Capture the cell that displays the provided text and extract its [X, Y] central coordinate. 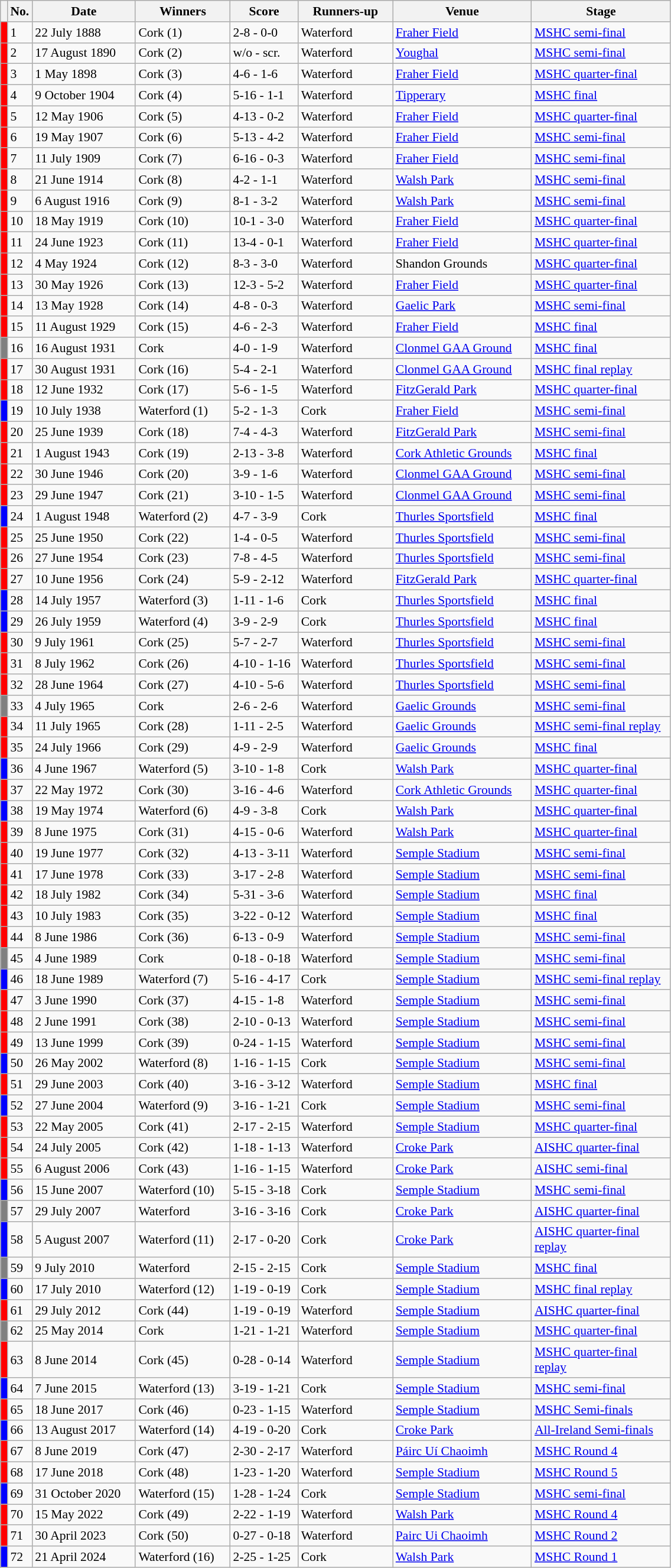
8 [19, 180]
5-4 - 2-1 [265, 369]
Cork (42) [183, 1148]
68 [19, 1473]
Cork (24) [183, 580]
65 [19, 1410]
9 July 2010 [84, 1268]
Waterford (13) [183, 1388]
29 [19, 622]
Date [84, 11]
2-6 - 2-6 [265, 706]
Cork (8) [183, 180]
23 [19, 496]
27 [19, 580]
3-10 - 1-5 [265, 496]
3-16 - 3-16 [265, 1211]
22 May 1972 [84, 790]
Score [265, 11]
Cork (28) [183, 727]
8-3 - 3-0 [265, 264]
54 [19, 1148]
Cork (11) [183, 243]
46 [19, 980]
33 [19, 706]
3-10 - 1-8 [265, 769]
Cork (15) [183, 327]
3-16 - 4-6 [265, 790]
10 June 1956 [84, 580]
Waterford (9) [183, 1106]
Runners-up [346, 11]
8-1 - 3-2 [265, 201]
Cork (23) [183, 558]
Cork (32) [183, 853]
64 [19, 1388]
Cork (33) [183, 874]
Cork (1) [183, 32]
29 June 1947 [84, 496]
63 [19, 1360]
3-16 - 1-21 [265, 1106]
58 [19, 1240]
30 May 1926 [84, 285]
Cork (30) [183, 790]
MSHC Round 2 [601, 1536]
3 [19, 74]
15 May 2022 [84, 1515]
5-2 - 1-3 [265, 411]
15 [19, 327]
59 [19, 1268]
27 June 2004 [84, 1106]
50 [19, 1063]
Páirc Uí Chaoimh [462, 1452]
53 [19, 1127]
4 May 1924 [84, 264]
Cork (12) [183, 264]
19 May 1974 [84, 811]
5 August 2007 [84, 1240]
27 June 1954 [84, 558]
Cork (14) [183, 306]
Cork (49) [183, 1515]
MSHC Semi-finals [601, 1410]
13 May 1928 [84, 306]
43 [19, 916]
AISHC semi-final [601, 1169]
4-2 - 1-1 [265, 180]
2-22 - 1-19 [265, 1515]
Cork (3) [183, 74]
8 July 1962 [84, 664]
2-17 - 2-15 [265, 1127]
5-9 - 2-12 [265, 580]
4-0 - 1-9 [265, 348]
Cork (47) [183, 1452]
Waterford (1) [183, 411]
24 July 1966 [84, 748]
44 [19, 938]
2 June 1991 [84, 1022]
4 [19, 96]
19 June 1977 [84, 853]
Cork (25) [183, 643]
Pairc Ui Chaoimh [462, 1536]
Cork (37) [183, 1001]
47 [19, 1001]
13 [19, 285]
10 July 1983 [84, 916]
1 August 1943 [84, 453]
42 [19, 895]
4-13 - 0-2 [265, 116]
18 June 1989 [84, 980]
4-9 - 3-8 [265, 811]
11 August 1929 [84, 327]
1 [19, 32]
52 [19, 1106]
40 [19, 853]
31 October 2020 [84, 1494]
Cork (2) [183, 53]
Cork (10) [183, 222]
0-24 - 1-15 [265, 1043]
Cork (19) [183, 453]
Cork (45) [183, 1360]
1-18 - 1-13 [265, 1148]
13 June 1999 [84, 1043]
1-28 - 1-24 [265, 1494]
Waterford (11) [183, 1240]
Cork (17) [183, 390]
21 April 2024 [84, 1557]
Cork (21) [183, 496]
14 July 1957 [84, 601]
Venue [462, 11]
20 [19, 432]
No. [19, 11]
16 [19, 348]
Cork (50) [183, 1536]
37 [19, 790]
70 [19, 1515]
2-25 - 1-25 [265, 1557]
Waterford (14) [183, 1430]
4 June 1989 [84, 958]
69 [19, 1494]
8 June 2019 [84, 1452]
17 June 1978 [84, 874]
7 [19, 159]
Cork (6) [183, 138]
4-9 - 2-9 [265, 748]
12 May 1906 [84, 116]
3-17 - 2-8 [265, 874]
56 [19, 1190]
Cork (29) [183, 748]
6-13 - 0-9 [265, 938]
Cork (39) [183, 1043]
19 [19, 411]
31 [19, 664]
Cork (31) [183, 832]
72 [19, 1557]
35 [19, 748]
48 [19, 1022]
13-4 - 0-1 [265, 243]
15 June 2007 [84, 1190]
MSHC Round 1 [601, 1557]
3-9 - 1-6 [265, 474]
Cork (46) [183, 1410]
5-15 - 3-18 [265, 1190]
0-28 - 0-14 [265, 1360]
5-31 - 3-6 [265, 895]
28 [19, 601]
1-11 - 2-5 [265, 727]
22 May 2005 [84, 1127]
11 [19, 243]
12 [19, 264]
6 [19, 138]
11 July 1965 [84, 727]
19 May 1907 [84, 138]
Cork (43) [183, 1169]
10-1 - 3-0 [265, 222]
5 [19, 116]
61 [19, 1310]
7-4 - 4-3 [265, 432]
Waterford (7) [183, 980]
22 July 1888 [84, 32]
Cork (41) [183, 1127]
21 June 1914 [84, 180]
17 June 2018 [84, 1473]
17 July 2010 [84, 1289]
26 [19, 558]
29 June 2003 [84, 1085]
2-8 - 0-0 [265, 32]
9 October 1904 [84, 96]
w/o - scr. [265, 53]
Waterford (4) [183, 622]
5-6 - 1-5 [265, 390]
Waterford (3) [183, 601]
7 June 2015 [84, 1388]
24 [19, 516]
22 [19, 474]
1-11 - 1-6 [265, 601]
4 June 1967 [84, 769]
Cork (38) [183, 1022]
Cork (40) [183, 1085]
Cork (20) [183, 474]
4-6 - 2-3 [265, 327]
29 July 2012 [84, 1310]
Waterford (16) [183, 1557]
5-16 - 4-17 [265, 980]
AISHC quarter-final replay [601, 1240]
32 [19, 685]
3-16 - 3-12 [265, 1085]
0-23 - 1-15 [265, 1410]
18 [19, 390]
2-10 - 0-13 [265, 1022]
25 May 2014 [84, 1331]
6 August 1916 [84, 201]
10 [19, 222]
Winners [183, 11]
MSHC Round 5 [601, 1473]
1-23 - 1-20 [265, 1473]
1-4 - 0-5 [265, 538]
Cork (18) [183, 432]
30 April 2023 [84, 1536]
17 [19, 369]
Cork (22) [183, 538]
MSHC quarter-final replay [601, 1360]
71 [19, 1536]
4-10 - 5-6 [265, 685]
18 June 2017 [84, 1410]
Cork (7) [183, 159]
Cork (26) [183, 664]
3-19 - 1-21 [265, 1388]
4-8 - 0-3 [265, 306]
Cork (48) [183, 1473]
18 July 1982 [84, 895]
Waterford (8) [183, 1063]
Waterford (6) [183, 811]
3 June 1990 [84, 1001]
30 June 1946 [84, 474]
49 [19, 1043]
0-18 - 0-18 [265, 958]
4-7 - 3-9 [265, 516]
Cork (44) [183, 1310]
8 June 1986 [84, 938]
2 [19, 53]
29 July 2007 [84, 1211]
9 [19, 201]
57 [19, 1211]
21 [19, 453]
51 [19, 1085]
11 July 1909 [84, 159]
4 July 1965 [84, 706]
4-6 - 1-6 [265, 74]
41 [19, 874]
62 [19, 1331]
36 [19, 769]
Cork (27) [183, 685]
Cork (5) [183, 116]
Cork (9) [183, 201]
12-3 - 5-2 [265, 285]
Gaelic Park [462, 306]
6-16 - 0-3 [265, 159]
8 June 1975 [84, 832]
Cork (36) [183, 938]
24 July 2005 [84, 1148]
Waterford (2) [183, 516]
2-15 - 2-15 [265, 1268]
4-15 - 1-8 [265, 1001]
Shandon Grounds [462, 264]
3-22 - 0-12 [265, 916]
9 July 1961 [84, 643]
4-10 - 1-16 [265, 664]
2-17 - 0-20 [265, 1240]
4-19 - 0-20 [265, 1430]
Waterford (12) [183, 1289]
67 [19, 1452]
5-13 - 4-2 [265, 138]
25 June 1939 [84, 432]
25 June 1950 [84, 538]
10 July 1938 [84, 411]
16 August 1931 [84, 348]
45 [19, 958]
66 [19, 1430]
38 [19, 811]
Waterford (15) [183, 1494]
14 [19, 306]
All-Ireland Semi-finals [601, 1430]
34 [19, 727]
12 June 1932 [84, 390]
Stage [601, 11]
Waterford (5) [183, 769]
Cork (4) [183, 96]
30 [19, 643]
Cork (35) [183, 916]
0-27 - 0-18 [265, 1536]
26 May 2002 [84, 1063]
4-15 - 0-6 [265, 832]
5-7 - 2-7 [265, 643]
39 [19, 832]
5-16 - 1-1 [265, 96]
2-13 - 3-8 [265, 453]
60 [19, 1289]
13 August 2017 [84, 1430]
2-30 - 2-17 [265, 1452]
1-21 - 1-21 [265, 1331]
30 August 1931 [84, 369]
8 June 2014 [84, 1360]
1 May 1898 [84, 74]
18 May 1919 [84, 222]
3-9 - 2-9 [265, 622]
Youghal [462, 53]
7-8 - 4-5 [265, 558]
Cork (16) [183, 369]
Cork (34) [183, 895]
4-13 - 3-11 [265, 853]
26 July 1959 [84, 622]
Tipperary [462, 96]
Waterford (10) [183, 1190]
25 [19, 538]
1 August 1948 [84, 516]
28 June 1964 [84, 685]
17 August 1890 [84, 53]
6 August 2006 [84, 1169]
55 [19, 1169]
24 June 1923 [84, 243]
Cork (13) [183, 285]
